Capture the cell that displays the provided text and extract its (X, Y) central coordinate. 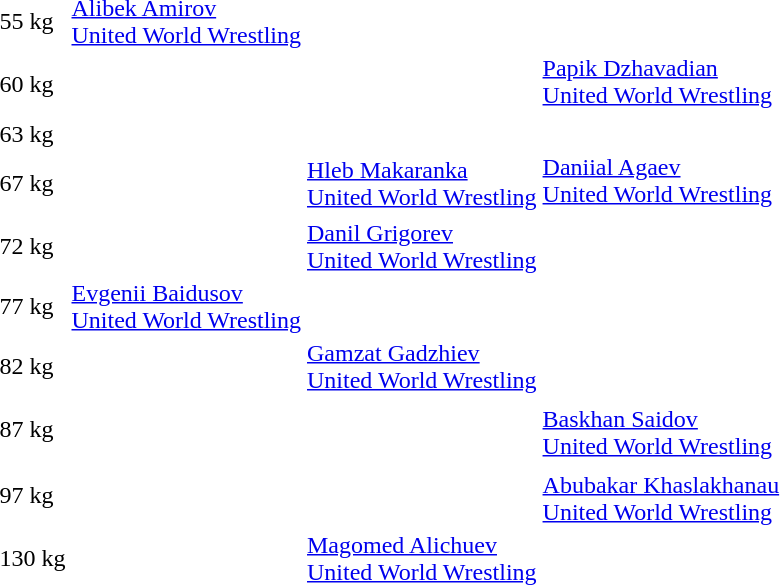
Hleb Makaranka United World Wrestling (422, 184)
Danil Grigorev United World Wrestling (422, 246)
Evgenii Baidusov United World Wrestling (186, 306)
Gamzat Gadzhiev United World Wrestling (422, 366)
